Capture the cell that displays the provided text and extract its [x, y] central coordinate. 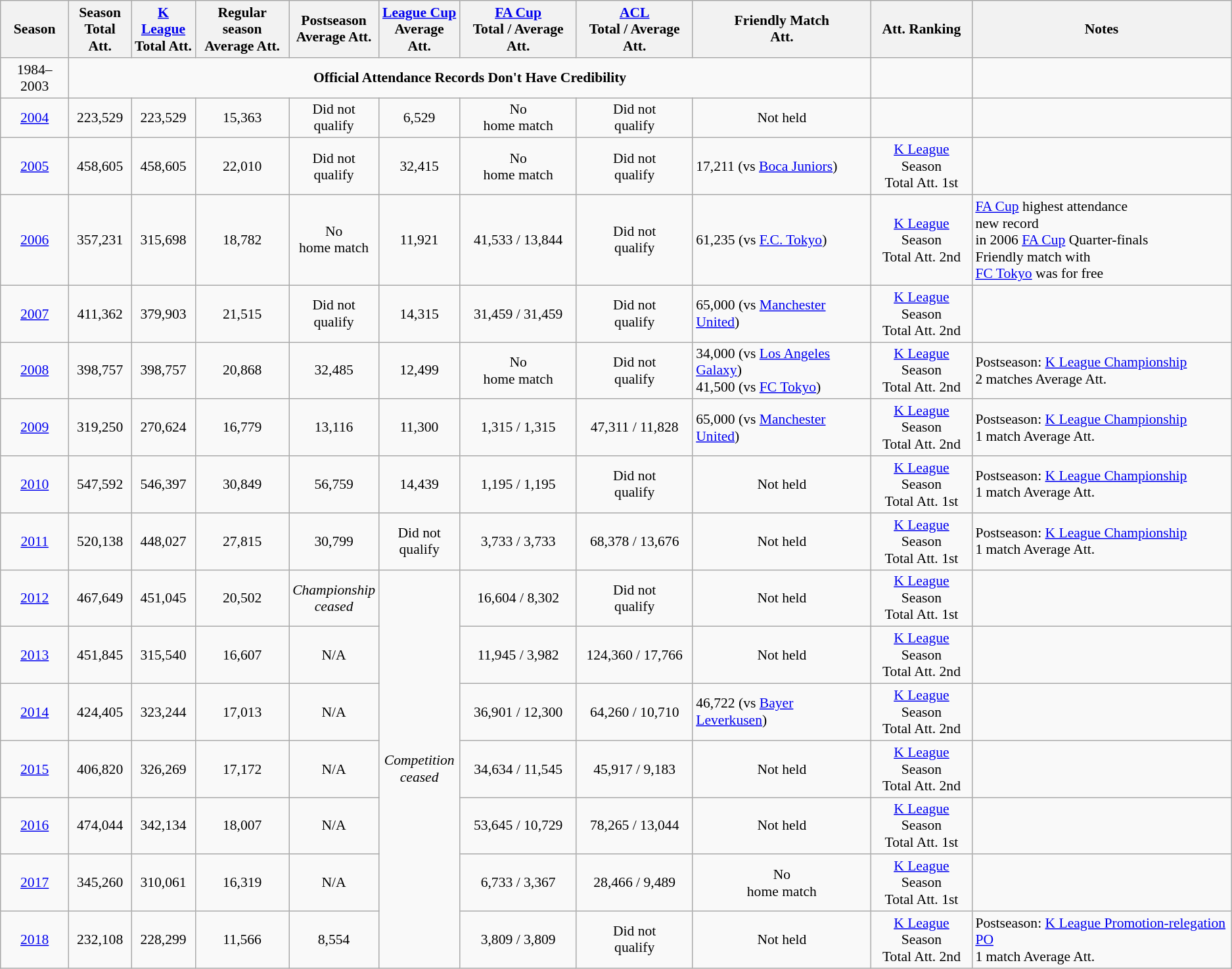
1,315 / 1,315 [518, 428]
34,000 (vs Los Angeles Galaxy)41,500 (vs FC Tokyo) [782, 371]
1,195 / 1,195 [518, 485]
Season [35, 29]
3,733 / 3,733 [518, 541]
FA CupTotal / Average Att. [518, 29]
11,921 [419, 240]
12,499 [419, 371]
2016 [35, 826]
18,007 [242, 826]
Notes [1101, 29]
467,649 [100, 598]
2014 [35, 712]
13,116 [334, 428]
36,901 / 12,300 [518, 712]
32,485 [334, 371]
18,782 [242, 240]
28,466 / 9,489 [635, 883]
K LeagueTotal Att. [163, 29]
424,405 [100, 712]
2006 [35, 240]
547,592 [100, 485]
6,733 / 3,367 [518, 883]
20,868 [242, 371]
1984–2003 [35, 78]
2009 [35, 428]
319,250 [100, 428]
228,299 [163, 939]
2005 [35, 167]
2010 [35, 485]
Championshipceased [334, 598]
16,604 / 8,302 [518, 598]
Postseason: K League Promotion-relegation PO1 match Average Att. [1101, 939]
17,211 (vs Boca Juniors) [782, 167]
41,533 / 13,844 [518, 240]
6,529 [419, 118]
League CupAverage Att. [419, 29]
22,010 [242, 167]
8,554 [334, 939]
474,044 [100, 826]
32,415 [419, 167]
2004 [35, 118]
406,820 [100, 769]
17,013 [242, 712]
Postseason: K League Championship2 matches Average Att. [1101, 371]
520,138 [100, 541]
2008 [35, 371]
20,502 [242, 598]
FA Cup highest attendancenew recordin 2006 FA Cup Quarter-finalsFriendly match withFC Tokyo was for free [1101, 240]
2007 [35, 314]
17,172 [242, 769]
342,134 [163, 826]
78,265 / 13,044 [635, 826]
357,231 [100, 240]
345,260 [100, 883]
124,360 / 17,766 [635, 656]
315,698 [163, 240]
15,363 [242, 118]
448,027 [163, 541]
SeasonTotal Att. [100, 29]
45,917 / 9,183 [635, 769]
31,459 / 31,459 [518, 314]
270,624 [163, 428]
30,849 [242, 485]
16,319 [242, 883]
Competitionceased [419, 769]
2011 [35, 541]
64,260 / 10,710 [635, 712]
2015 [35, 769]
27,815 [242, 541]
546,397 [163, 485]
14,315 [419, 314]
451,845 [100, 656]
Friendly Match Att. [782, 29]
16,607 [242, 656]
2017 [35, 883]
3,809 / 3,809 [518, 939]
53,645 / 10,729 [518, 826]
61,235 (vs F.C. Tokyo) [782, 240]
16,779 [242, 428]
379,903 [163, 314]
315,540 [163, 656]
PostseasonAverage Att. [334, 29]
14,439 [419, 485]
ACLTotal / Average Att. [635, 29]
30,799 [334, 541]
Regular seasonAverage Att. [242, 29]
2018 [35, 939]
46,722 (vs Bayer Leverkusen) [782, 712]
326,269 [163, 769]
232,108 [100, 939]
11,945 / 3,982 [518, 656]
34,634 / 11,545 [518, 769]
2012 [35, 598]
11,300 [419, 428]
323,244 [163, 712]
68,378 / 13,676 [635, 541]
Official Attendance Records Don't Have Credibility [470, 78]
411,362 [100, 314]
2013 [35, 656]
21,515 [242, 314]
47,311 / 11,828 [635, 428]
Att. Ranking [922, 29]
56,759 [334, 485]
310,061 [163, 883]
451,045 [163, 598]
11,566 [242, 939]
